Return the [x, y] coordinate for the center point of the cell that contains the specified text.  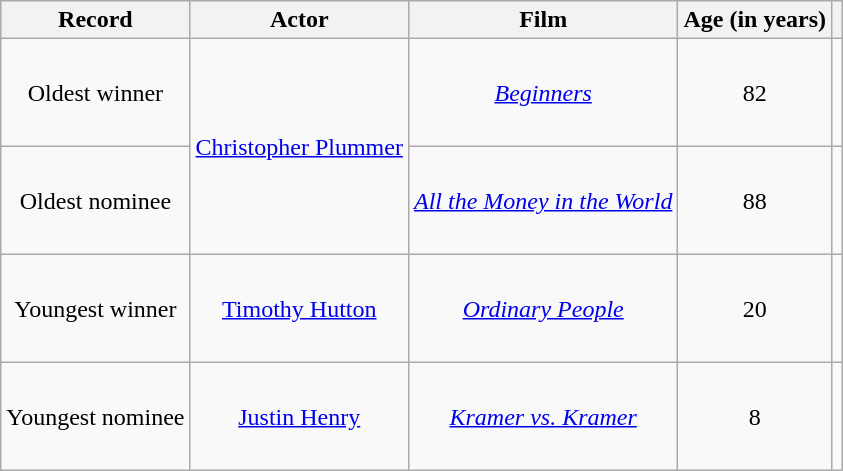
Youngest nominee [96, 417]
88 [755, 201]
Kramer vs. Kramer [542, 417]
Timothy Hutton [299, 309]
Actor [299, 20]
Justin Henry [299, 417]
Oldest nominee [96, 201]
8 [755, 417]
All the Money in the World [542, 201]
Beginners [542, 93]
Record [96, 20]
Oldest winner [96, 93]
Age (in years) [755, 20]
82 [755, 93]
Film [542, 20]
Ordinary People [542, 309]
Youngest winner [96, 309]
Christopher Plummer [299, 147]
20 [755, 309]
